Detect which cell encompasses the target text, then output its [x, y] center coordinate. 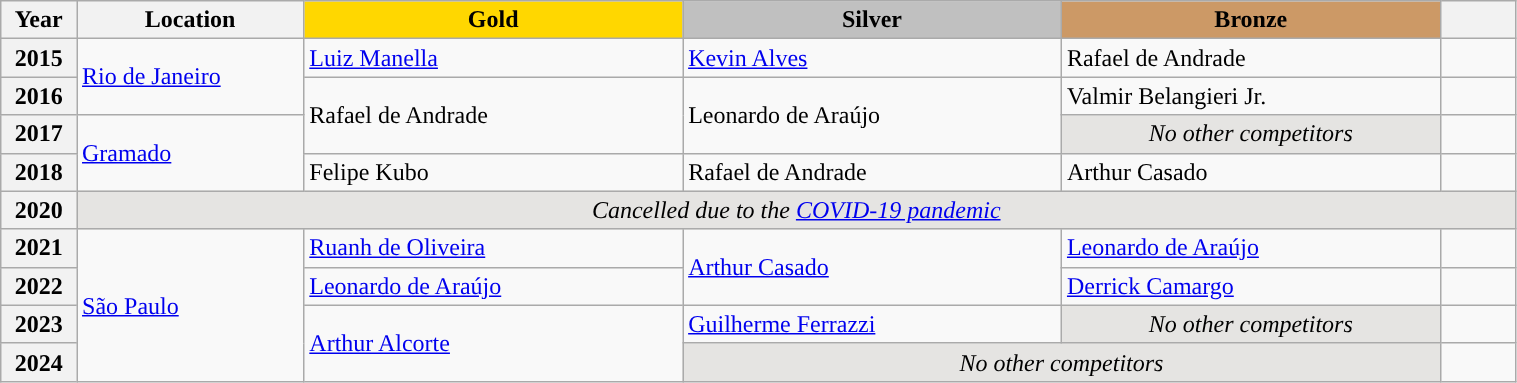
Gramado [190, 153]
2023 [39, 324]
2015 [39, 58]
Bronze [1250, 20]
Felipe Kubo [494, 172]
2018 [39, 172]
São Paulo [190, 305]
2020 [39, 210]
Guilherme Ferrazzi [872, 324]
Derrick Camargo [1250, 286]
Cancelled due to the COVID-19 pandemic [796, 210]
Rio de Janeiro [190, 77]
2016 [39, 96]
Arthur Alcorte [494, 343]
2022 [39, 286]
Kevin Alves [872, 58]
Silver [872, 20]
Valmir Belangieri Jr. [1250, 96]
Year [39, 20]
Location [190, 20]
2017 [39, 134]
Gold [494, 20]
Luiz Manella [494, 58]
2024 [39, 362]
Ruanh de Oliveira [494, 248]
2021 [39, 248]
